Return the (x, y) coordinate for the center point of the cell that contains the specified text.  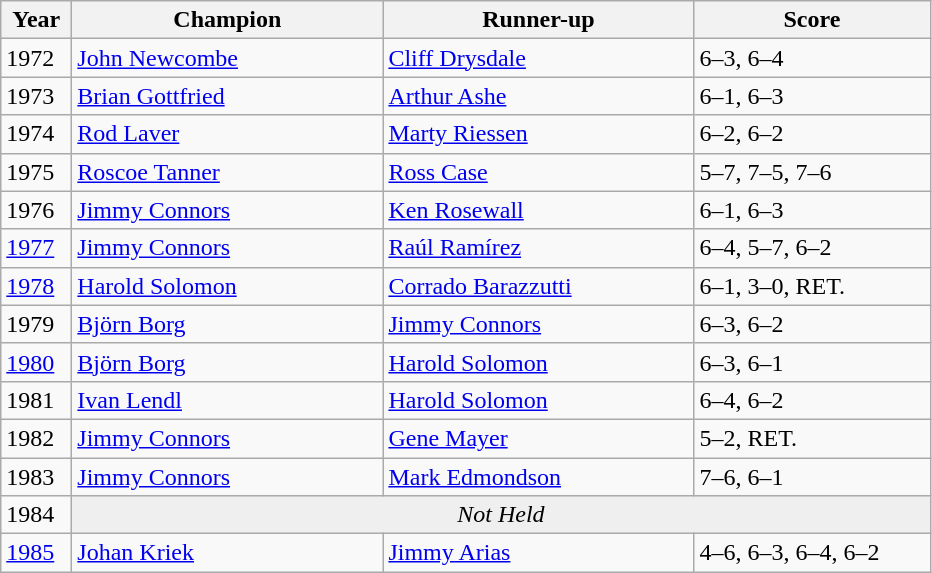
7–6, 6–1 (812, 477)
6–3, 6–1 (812, 362)
1973 (36, 96)
1972 (36, 58)
1982 (36, 438)
Marty Riessen (538, 134)
Champion (228, 20)
Ivan Lendl (228, 400)
1979 (36, 324)
1978 (36, 286)
1983 (36, 477)
Johan Kriek (228, 553)
Gene Mayer (538, 438)
6–3, 6–2 (812, 324)
1981 (36, 400)
6–4, 5–7, 6–2 (812, 248)
5–7, 7–5, 7–6 (812, 172)
1984 (36, 515)
1975 (36, 172)
6–3, 6–4 (812, 58)
1977 (36, 248)
1985 (36, 553)
Brian Gottfried (228, 96)
John Newcombe (228, 58)
Ross Case (538, 172)
6–4, 6–2 (812, 400)
6–1, 3–0, RET. (812, 286)
Corrado Barazzutti (538, 286)
Score (812, 20)
1980 (36, 362)
Cliff Drysdale (538, 58)
4–6, 6–3, 6–4, 6–2 (812, 553)
Jimmy Arias (538, 553)
6–2, 6–2 (812, 134)
Arthur Ashe (538, 96)
Ken Rosewall (538, 210)
1976 (36, 210)
Not Held (501, 515)
Mark Edmondson (538, 477)
Year (36, 20)
Rod Laver (228, 134)
1974 (36, 134)
Runner-up (538, 20)
Raúl Ramírez (538, 248)
Roscoe Tanner (228, 172)
5–2, RET. (812, 438)
